For the text-containing cell, return its midpoint in (x, y) coordinate format. 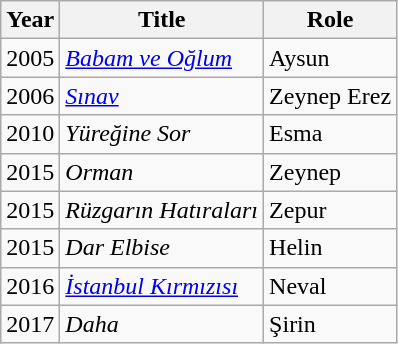
2017 (30, 324)
Title (162, 20)
Helin (330, 248)
Rüzgarın Hatıraları (162, 210)
Orman (162, 172)
2005 (30, 58)
2006 (30, 96)
Neval (330, 286)
Aysun (330, 58)
Yüreğine Sor (162, 134)
Role (330, 20)
Babam ve Oğlum (162, 58)
Şirin (330, 324)
İstanbul Kırmızısı (162, 286)
Zeynep (330, 172)
Daha (162, 324)
Esma (330, 134)
Sınav (162, 96)
Year (30, 20)
2016 (30, 286)
Zeynep Erez (330, 96)
2010 (30, 134)
Dar Elbise (162, 248)
Zepur (330, 210)
